Locate the cell with the specified text and output its (X, Y) center coordinate. 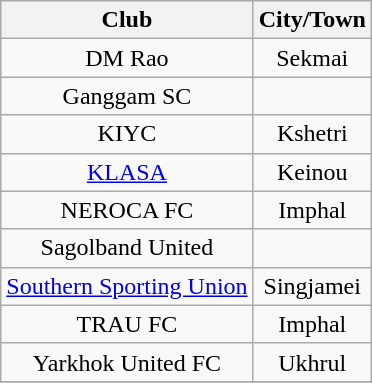
Ukhrul (312, 362)
Sagolband United (127, 248)
NEROCA FC (127, 210)
Kshetri (312, 134)
Southern Sporting Union (127, 286)
Club (127, 20)
TRAU FC (127, 324)
Keinou (312, 172)
KIYC (127, 134)
Singjamei (312, 286)
Yarkhok United FC (127, 362)
City/Town (312, 20)
KLASA (127, 172)
DM Rao (127, 58)
Sekmai (312, 58)
Ganggam SC (127, 96)
